Pinpoint the cell where the given text exists, returning its [x, y] midpoint coordinate. 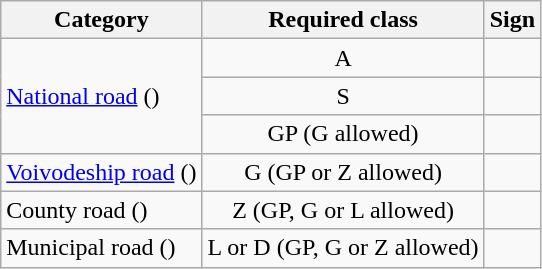
Required class [343, 20]
L or D (GP, G or Z allowed) [343, 248]
Z (GP, G or L allowed) [343, 210]
G (GP or Z allowed) [343, 172]
A [343, 58]
National road () [102, 96]
Municipal road () [102, 248]
Category [102, 20]
Sign [512, 20]
County road () [102, 210]
S [343, 96]
GP (G allowed) [343, 134]
Voivodeship road () [102, 172]
